Capture the cell that displays the provided text and extract its [x, y] central coordinate. 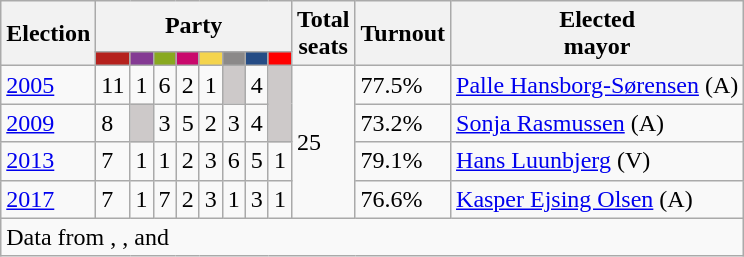
Sonja Rasmussen (A) [598, 123]
2017 [48, 199]
Totalseats [323, 34]
11 [113, 85]
Palle Hansborg-Sørensen (A) [598, 85]
Election [48, 34]
73.2% [403, 123]
Kasper Ejsing Olsen (A) [598, 199]
2013 [48, 161]
2005 [48, 85]
Turnout [403, 34]
2009 [48, 123]
8 [113, 123]
25 [323, 142]
76.6% [403, 199]
Party [194, 26]
79.1% [403, 161]
Hans Luunbjerg (V) [598, 161]
77.5% [403, 85]
Data from , , and [372, 237]
Electedmayor [598, 34]
